Return the [x, y] coordinate for the center point of the cell that contains the specified text.  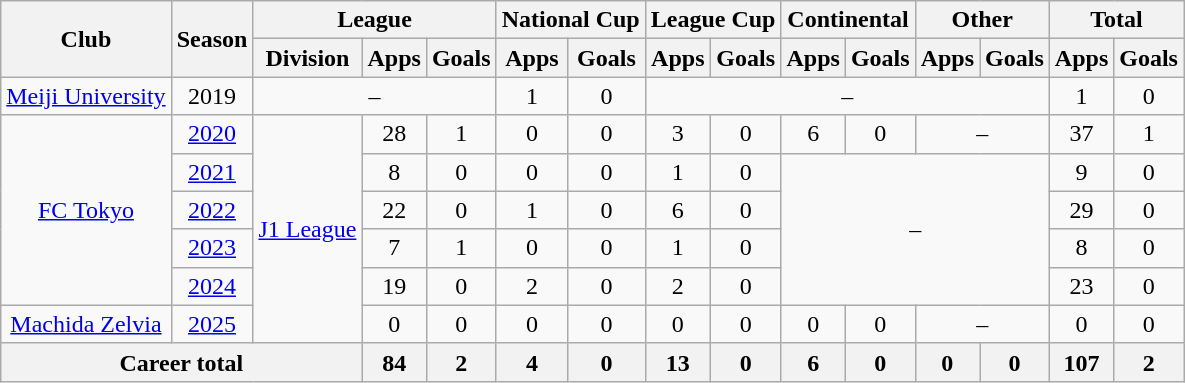
2020 [212, 134]
Club [86, 39]
Machida Zelvia [86, 324]
Total [1116, 20]
2019 [212, 96]
19 [394, 286]
22 [394, 210]
37 [1081, 134]
3 [678, 134]
League [374, 20]
9 [1081, 172]
2024 [212, 286]
2023 [212, 248]
29 [1081, 210]
League Cup [713, 20]
Career total [182, 362]
2025 [212, 324]
107 [1081, 362]
2021 [212, 172]
J1 League [308, 229]
Meiji University [86, 96]
Division [308, 58]
28 [394, 134]
23 [1081, 286]
FC Tokyo [86, 210]
13 [678, 362]
2022 [212, 210]
National Cup [570, 20]
Other [982, 20]
84 [394, 362]
Continental [848, 20]
4 [532, 362]
Season [212, 39]
7 [394, 248]
